For the text-containing cell, return its midpoint in (X, Y) coordinate format. 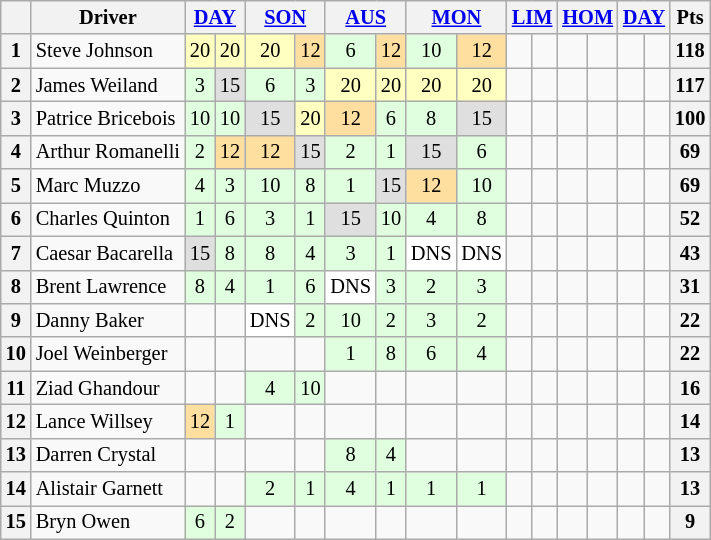
SON (286, 17)
Ziad Ghandour (108, 388)
LIM (532, 17)
Caesar Bacarella (108, 253)
117 (690, 85)
100 (690, 118)
118 (690, 51)
HOM (588, 17)
AUS (366, 17)
16 (690, 388)
Bryn Owen (108, 522)
James Weiland (108, 85)
Danny Baker (108, 320)
Patrice Bricebois (108, 118)
Alistair Garnett (108, 489)
Pts (690, 17)
Arthur Romanelli (108, 152)
Joel Weinberger (108, 354)
7 (16, 253)
11 (16, 388)
31 (690, 287)
Marc Muzzo (108, 186)
Steve Johnson (108, 51)
MON (456, 17)
43 (690, 253)
Darren Crystal (108, 455)
Driver (108, 17)
5 (16, 186)
Lance Willsey (108, 421)
52 (690, 219)
Brent Lawrence (108, 287)
Charles Quinton (108, 219)
